Return the [X, Y] coordinate for the center point of the cell that contains the specified text.  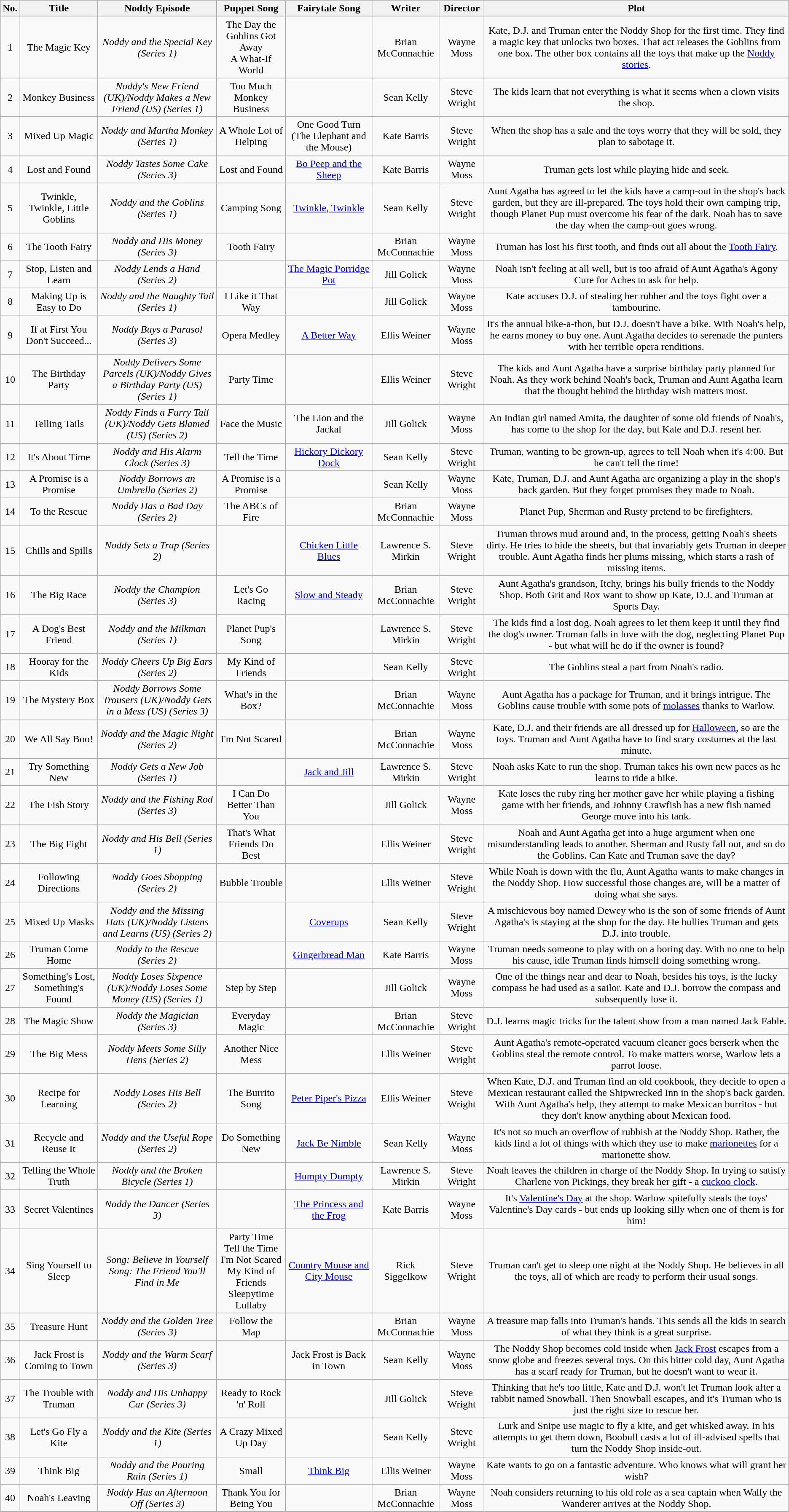
Noddy Delivers Some Parcels (UK)/Noddy Gives a Birthday Party (US) (Series 1) [157, 379]
D.J. learns magic tricks for the talent show from a man named Jack Fable. [636, 1021]
6 [10, 247]
Truman gets lost while playing hide and seek. [636, 169]
Bo Peep and the Sheep [329, 169]
Secret Valentines [59, 1209]
38 [10, 1437]
22 [10, 805]
Noddy Loses His Bell(Series 2) [157, 1098]
I Like it That Way [251, 302]
39 [10, 1470]
Bubble Trouble [251, 883]
A Better Way [329, 335]
Party Time [251, 379]
12 [10, 457]
Truman Come Home [59, 954]
18 [10, 667]
Kate accuses D.J. of stealing her rubber and the toys fight over a tambourine. [636, 302]
Truman, wanting to be grown-up, agrees to tell Noah when it's 4:00. But he can't tell the time! [636, 457]
Twinkle, Twinkle [329, 208]
13 [10, 485]
Country Mouse and City Mouse [329, 1271]
The Lion and the Jackal [329, 424]
11 [10, 424]
The Trouble with Truman [59, 1399]
25 [10, 921]
33 [10, 1209]
Opera Medley [251, 335]
34 [10, 1271]
The Tooth Fairy [59, 247]
A treasure map falls into Truman's hands. This sends all the kids in search of what they think is a great surprise. [636, 1327]
Noddy Goes Shopping (Series 2) [157, 883]
Noddy and the Golden Tree (Series 3) [157, 1327]
Jack Frost is Coming to Town [59, 1360]
5 [10, 208]
28 [10, 1021]
Jack Be Nimble [329, 1143]
Jack and Jill [329, 772]
Hooray for the Kids [59, 667]
Truman has lost his first tooth, and finds out all about the Tooth Fairy. [636, 247]
The kids learn that not everything is what it seems when a clown visits the shop. [636, 97]
Noddy and the Magic Night (Series 2) [157, 739]
Noddy and the Pouring Rain (Series 1) [157, 1470]
Noddy and His Alarm Clock (Series 3) [157, 457]
19 [10, 700]
Noddy and Martha Monkey (Series 1) [157, 136]
1 [10, 47]
Truman can't get to sleep one night at the Noddy Shop. He believes in all the toys, all of which are ready to perform their usual songs. [636, 1271]
Too Much Monkey Business [251, 97]
Noddy and the Missing Hats (UK)/Noddy Listens and Learns (US) (Series 2) [157, 921]
Noddy Loses Sixpence (UK)/Noddy Loses Some Money (US) (Series 1) [157, 988]
Plot [636, 8]
Noddy and the Kite (Series 1) [157, 1437]
Noddy and the Broken Bicycle (Series 1) [157, 1176]
The Day the Goblins Got AwayA What-If World [251, 47]
Gingerbread Man [329, 954]
The Birthday Party [59, 379]
Noddy and the Naughty Tail (Series 1) [157, 302]
The Magic Show [59, 1021]
Aunt Agatha's grandson, Itchy, brings his bully friends to the Noddy Shop. Both Grit and Rox want to show up Kate, D.J. and Truman at Sports Day. [636, 595]
Noah's Leaving [59, 1498]
Noah asks Kate to run the shop. Truman takes his own new paces as he learns to ride a bike. [636, 772]
24 [10, 883]
10 [10, 379]
To the Rescue [59, 512]
Noddy and His Money (Series 3) [157, 247]
27 [10, 988]
No. [10, 8]
Noddy Finds a Furry Tail (UK)/Noddy Gets Blamed (US) (Series 2) [157, 424]
Stop, Listen and Learn [59, 274]
14 [10, 512]
7 [10, 274]
15 [10, 551]
Noddy Sets a Trap (Series 2) [157, 551]
Noah considers returning to his old role as a sea captain when Wally the Wanderer arrives at the Noddy Shop. [636, 1498]
Noddy Has an Afternoon Off (Series 3) [157, 1498]
We All Say Boo! [59, 739]
Another Nice Mess [251, 1054]
2 [10, 97]
Something's Lost, Something's Found [59, 988]
Tell the Time [251, 457]
36 [10, 1360]
Let's Go Fly a Kite [59, 1437]
Noddy to the Rescue(Series 2) [157, 954]
Everyday Magic [251, 1021]
An Indian girl named Amita, the daughter of some old friends of Noah's, has come to the shop for the day, but Kate and D.J. resent her. [636, 424]
Telling Tails [59, 424]
4 [10, 169]
Coverups [329, 921]
Kate wants to go on a fantastic adventure. Who knows what will grant her wish? [636, 1470]
30 [10, 1098]
Title [59, 8]
Chicken Little Blues [329, 551]
Noddy Gets a New Job (Series 1) [157, 772]
It's Valentine's Day at the shop. Warlow spitefully steals the toys' Valentine's Day cards - but ends up looking silly when one of them is for him! [636, 1209]
Noddy the Magician(Series 3) [157, 1021]
Jack Frost is Back in Town [329, 1360]
The Fish Story [59, 805]
Recipe for Learning [59, 1098]
Noddy the Champion(Series 3) [157, 595]
Let's Go Racing [251, 595]
Chills and Spills [59, 551]
31 [10, 1143]
26 [10, 954]
Noddy Episode [157, 8]
The Goblins steal a part from Noah's radio. [636, 667]
Noddy and the Useful Rope (Series 2) [157, 1143]
One Good Turn (The Elephant and the Mouse) [329, 136]
Thank You for Being You [251, 1498]
Noddy Buys a Parasol (Series 3) [157, 335]
Rick Siggelkow [405, 1271]
I'm Not Scared [251, 739]
Song: Believe in YourselfSong: The Friend You'll Find in Me [157, 1271]
If at First You Don't Succeed... [59, 335]
32 [10, 1176]
16 [10, 595]
Director [462, 8]
When the shop has a sale and the toys worry that they will be sold, they plan to sabotage it. [636, 136]
Noddy and His Unhappy Car (Series 3) [157, 1399]
Ready to Rock 'n' Roll [251, 1399]
Truman needs someone to play with on a boring day. With no one to help his cause, idle Truman finds himself doing something wrong. [636, 954]
Noddy and the Goblins (Series 1) [157, 208]
Aunt Agatha has a package for Truman, and it brings intrigue. The Goblins cause trouble with some pots of molasses thanks to Warlow. [636, 700]
Noddy and the Special Key (Series 1) [157, 47]
Writer [405, 8]
Noddy Meets Some Silly Hens (Series 2) [157, 1054]
The Big Fight [59, 844]
Do Something New [251, 1143]
Party TimeTell the TimeI'm Not ScaredMy Kind of FriendsSleepytime Lullaby [251, 1271]
My Kind of Friends [251, 667]
Following Directions [59, 883]
Sing Yourself to Sleep [59, 1271]
A Crazy Mixed Up Day [251, 1437]
Slow and Steady [329, 595]
The ABCs of Fire [251, 512]
Noddy's New Friend (UK)/Noddy Makes a New Friend (US) (Series 1) [157, 97]
Noddy the Dancer (Series 3) [157, 1209]
8 [10, 302]
Twinkle, Twinkle, Little Goblins [59, 208]
The Princess and the Frog [329, 1209]
Noddy Cheers Up Big Ears (Series 2) [157, 667]
Noddy Has a Bad Day (Series 2) [157, 512]
Mixed Up Masks [59, 921]
Noah leaves the children in charge of the Noddy Shop. In trying to satisfy Charlene von Pickings, they break her gift - a cuckoo clock. [636, 1176]
Mixed Up Magic [59, 136]
Noddy Borrows an Umbrella (Series 2) [157, 485]
Tooth Fairy [251, 247]
A Whole Lot of Helping [251, 136]
Noddy and the Milkman (Series 1) [157, 634]
Recycle and Reuse It [59, 1143]
What's in the Box? [251, 700]
The Magic Key [59, 47]
Treasure Hunt [59, 1327]
A Dog's Best Friend [59, 634]
Camping Song [251, 208]
I Can Do Better Than You [251, 805]
Try Something New [59, 772]
Peter Piper's Pizza [329, 1098]
Follow the Map [251, 1327]
35 [10, 1327]
Small [251, 1470]
It's About Time [59, 457]
37 [10, 1399]
Planet Pup's Song [251, 634]
That's What Friends Do Best [251, 844]
23 [10, 844]
Monkey Business [59, 97]
Noddy and the Fishing Rod (Series 3) [157, 805]
29 [10, 1054]
Making Up is Easy to Do [59, 302]
Telling the Whole Truth [59, 1176]
Planet Pup, Sherman and Rusty pretend to be firefighters. [636, 512]
The Big Race [59, 595]
Step by Step [251, 988]
Kate, Truman, D.J. and Aunt Agatha are organizing a play in the shop's back garden. But they forget promises they made to Noah. [636, 485]
17 [10, 634]
3 [10, 136]
Fairytale Song [329, 8]
Hickory Dickory Dock [329, 457]
The Magic Porridge Pot [329, 274]
The Big Mess [59, 1054]
9 [10, 335]
Puppet Song [251, 8]
The Mystery Box [59, 700]
21 [10, 772]
Noddy Borrows Some Trousers (UK)/Noddy Gets in a Mess (US) (Series 3) [157, 700]
Face the Music [251, 424]
Noddy and the Warm Scarf (Series 3) [157, 1360]
The Burrito Song [251, 1098]
Noddy and His Bell (Series 1) [157, 844]
Noddy Lends a Hand(Series 2) [157, 274]
Noah isn't feeling at all well, but is too afraid of Aunt Agatha's Agony Cure for Aches to ask for help. [636, 274]
20 [10, 739]
Noddy Tastes Some Cake (Series 3) [157, 169]
40 [10, 1498]
Humpty Dumpty [329, 1176]
